Identify which cell holds the provided text, then report its [x, y] central coordinate. 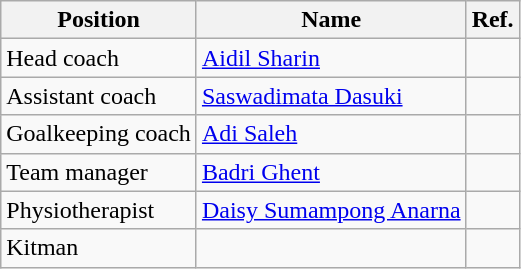
Goalkeeping coach [99, 134]
Name [331, 20]
Kitman [99, 248]
Badri Ghent [331, 172]
Daisy Sumampong Anarna [331, 210]
Ref. [492, 20]
Saswadimata Dasuki [331, 96]
Head coach [99, 58]
Team manager [99, 172]
Physiotherapist [99, 210]
Aidil Sharin [331, 58]
Position [99, 20]
Assistant coach [99, 96]
Adi Saleh [331, 134]
